Scan for the cell matching the given text and deliver its (X, Y) coordinate at center. 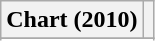
Chart (2010) (72, 20)
